Detect which cell encompasses the target text, then output its (x, y) center coordinate. 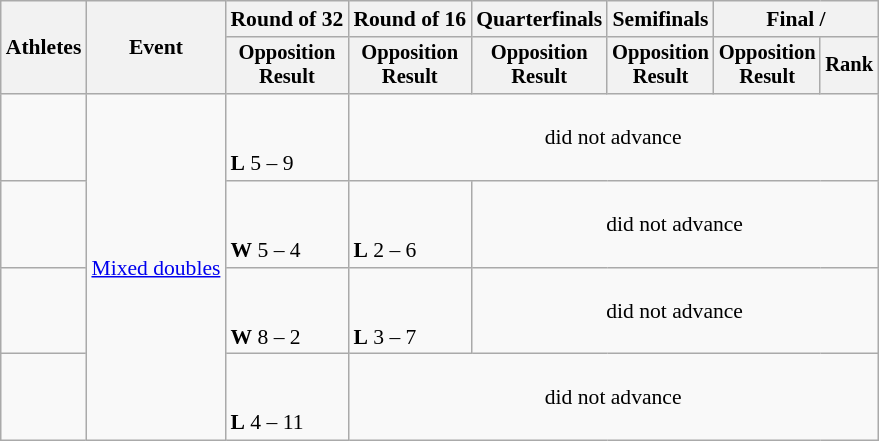
Event (156, 48)
W 8 – 2 (286, 312)
L 4 – 11 (286, 398)
Round of 32 (286, 19)
L 3 – 7 (410, 312)
Rank (849, 66)
Round of 16 (410, 19)
Final / (796, 19)
Semifinals (660, 19)
Quarterfinals (539, 19)
Mixed doubles (156, 267)
L 5 – 9 (286, 138)
L 2 – 6 (410, 224)
W 5 – 4 (286, 224)
Athletes (44, 48)
